Search for the cell housing the specified text and yield its (x, y) center coordinate. 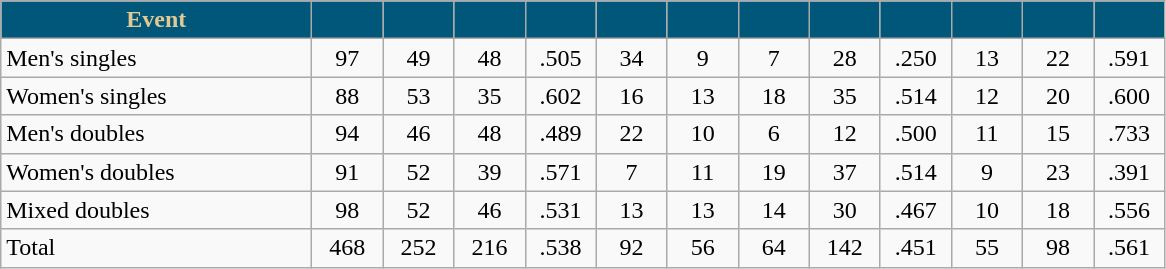
34 (632, 58)
14 (774, 210)
.467 (916, 210)
.556 (1130, 210)
97 (348, 58)
.571 (560, 172)
.733 (1130, 134)
Men's doubles (156, 134)
49 (418, 58)
Mixed doubles (156, 210)
88 (348, 96)
16 (632, 96)
55 (986, 248)
19 (774, 172)
.489 (560, 134)
91 (348, 172)
.600 (1130, 96)
Event (156, 20)
23 (1058, 172)
.531 (560, 210)
.538 (560, 248)
.500 (916, 134)
Women's doubles (156, 172)
.391 (1130, 172)
468 (348, 248)
28 (844, 58)
216 (490, 248)
142 (844, 248)
.451 (916, 248)
Total (156, 248)
92 (632, 248)
Women's singles (156, 96)
39 (490, 172)
6 (774, 134)
.591 (1130, 58)
.250 (916, 58)
.561 (1130, 248)
53 (418, 96)
.505 (560, 58)
.602 (560, 96)
94 (348, 134)
15 (1058, 134)
56 (702, 248)
252 (418, 248)
20 (1058, 96)
37 (844, 172)
Men's singles (156, 58)
30 (844, 210)
64 (774, 248)
